Determine the [x, y] coordinate at the center of the cell enclosing the given text.  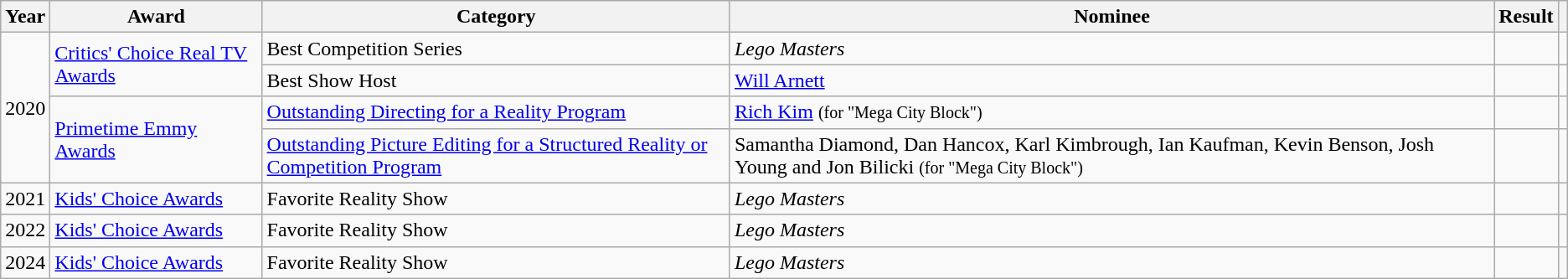
Nominee [1112, 17]
2024 [25, 262]
2020 [25, 107]
Best Show Host [496, 80]
Rich Kim (for "Mega City Block") [1112, 112]
Primetime Emmy Awards [156, 139]
2022 [25, 230]
2021 [25, 199]
Result [1526, 17]
Samantha Diamond, Dan Hancox, Karl Kimbrough, Ian Kaufman, Kevin Benson, Josh Young and Jon Bilicki (for "Mega City Block") [1112, 156]
Critics' Choice Real TV Awards [156, 65]
Will Arnett [1112, 80]
Year [25, 17]
Category [496, 17]
Award [156, 17]
Best Competition Series [496, 49]
Outstanding Picture Editing for a Structured Reality or Competition Program [496, 156]
Outstanding Directing for a Reality Program [496, 112]
